Identify which cell holds the provided text, then report its (x, y) central coordinate. 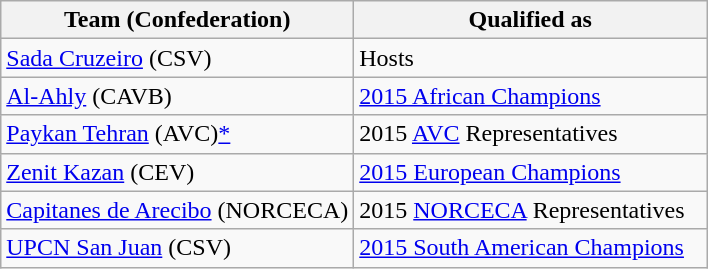
Capitanes de Arecibo (NORCECA) (178, 210)
Sada Cruzeiro (CSV) (178, 58)
Zenit Kazan (CEV) (178, 172)
2015 South American Champions (530, 248)
2015 European Champions (530, 172)
Hosts (530, 58)
2015 African Champions (530, 96)
UPCN San Juan (CSV) (178, 248)
2015 NORCECA Representatives (530, 210)
Team (Confederation) (178, 20)
Paykan Tehran (AVC)* (178, 134)
Al-Ahly (CAVB) (178, 96)
2015 AVC Representatives (530, 134)
Qualified as (530, 20)
